Scan for the cell matching the given text and deliver its (X, Y) coordinate at center. 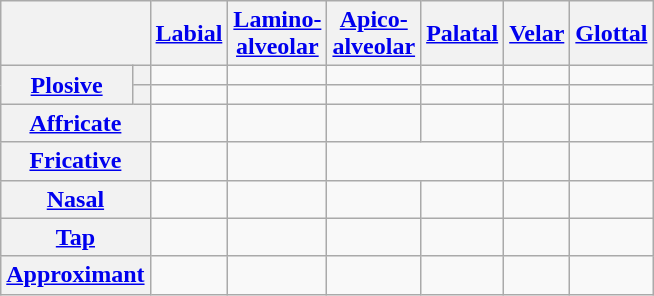
Fricative (76, 161)
Plosive (67, 85)
Tap (76, 237)
Velar (537, 34)
Lamino-alveolar (278, 34)
Approximant (76, 275)
Nasal (76, 199)
Palatal (462, 34)
Glottal (612, 34)
Labial (189, 34)
Apico-alveolar (374, 34)
Affricate (76, 123)
